Pinpoint the cell where the given text exists, returning its (x, y) midpoint coordinate. 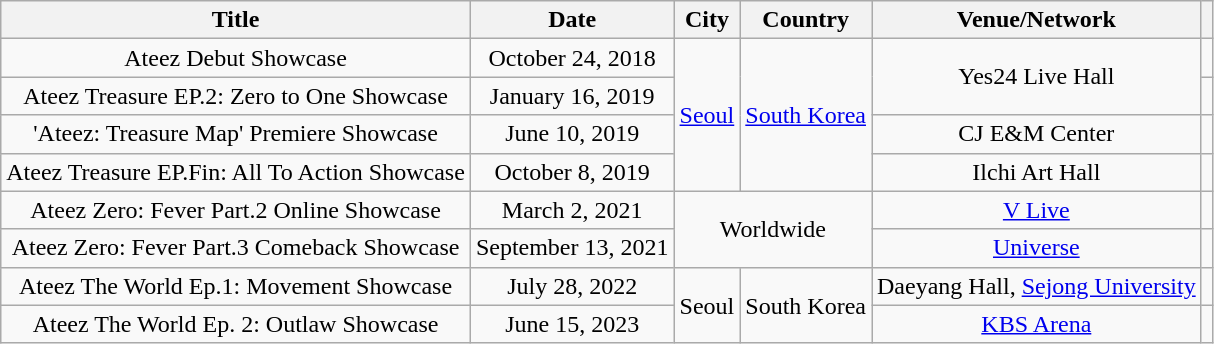
March 2, 2021 (572, 210)
Ateez Zero: Fever Part.3 Comeback Showcase (236, 248)
Date (572, 20)
July 28, 2022 (572, 286)
Country (806, 20)
Daeyang Hall, Sejong University (1037, 286)
Universe (1037, 248)
October 24, 2018 (572, 58)
September 13, 2021 (572, 248)
Worldwide (772, 229)
V Live (1037, 210)
'Ateez: Treasure Map' Premiere Showcase (236, 134)
Ateez Debut Showcase (236, 58)
Yes24 Live Hall (1037, 77)
Title (236, 20)
Venue/Network (1037, 20)
Ateez Zero: Fever Part.2 Online Showcase (236, 210)
June 10, 2019 (572, 134)
Ilchi Art Hall (1037, 172)
Ateez Treasure EP.2: Zero to One Showcase (236, 96)
Ateez The World Ep. 2: Outlaw Showcase (236, 324)
October 8, 2019 (572, 172)
Ateez Treasure EP.Fin: All To Action Showcase (236, 172)
KBS Arena (1037, 324)
City (707, 20)
January 16, 2019 (572, 96)
CJ E&M Center (1037, 134)
June 15, 2023 (572, 324)
Ateez The World Ep.1: Movement Showcase (236, 286)
